Search for the cell housing the specified text and yield its [x, y] center coordinate. 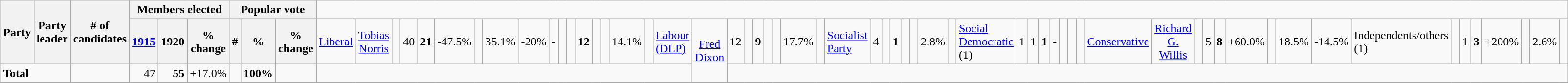
21 [426, 41]
Liberal [335, 41]
100% [258, 73]
-47.5% [455, 41]
14.1% [627, 41]
# [235, 41]
8 [1219, 41]
+200% [1502, 41]
+17.0% [208, 73]
Popular vote [273, 10]
1915 [144, 41]
35.1% [501, 41]
4 [876, 41]
Total [35, 73]
9 [758, 41]
40 [409, 41]
Party [17, 32]
Fred Dixon [710, 51]
Tobias Norris [374, 41]
Richard G. Willis [1173, 41]
2.8% [933, 41]
% [258, 41]
+60.0% [1247, 41]
# ofcandidates [100, 32]
47 [144, 73]
Members elected [180, 10]
Labour (DLP) [672, 41]
55 [173, 73]
Party leader [52, 32]
18.5% [1294, 41]
-14.5% [1332, 41]
2.6% [1545, 41]
5 [1209, 41]
-20% [534, 41]
Conservative [1118, 41]
17.7% [798, 41]
3 [1477, 41]
Independents/others (1) [1401, 41]
1920 [173, 41]
Social Democratic (1) [986, 41]
Socialist Party [847, 41]
